Identify which cell holds the provided text, then report its [x, y] central coordinate. 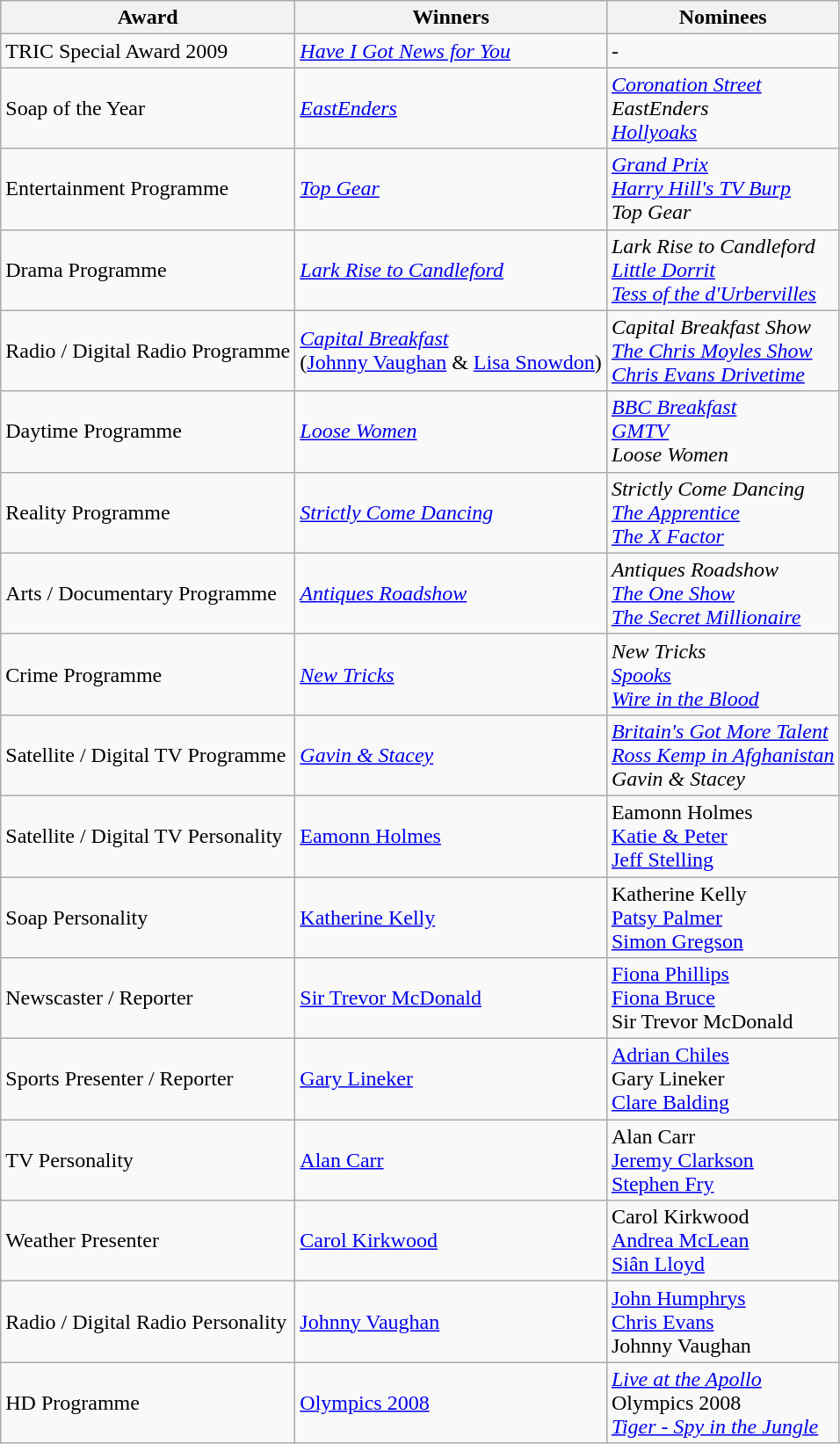
Strictly Come Dancing [452, 512]
Lark Rise to Candleford Little Dorrit Tess of the d'Urbervilles [722, 270]
Antiques Roadshow The One Show The Secret Millionaire [722, 593]
Carol Kirkwood Andrea McLean Siân Lloyd [722, 1241]
Live at the Apollo Olympics 2008 Tiger - Spy in the Jungle [722, 1403]
Strictly Come Dancing The Apprentice The X Factor [722, 512]
Lark Rise to Candleford [452, 270]
Adrian Chiles Gary Lineker Clare Balding [722, 1079]
Antiques Roadshow [452, 593]
Radio / Digital Radio Programme [148, 351]
Crime Programme [148, 674]
Coronation Street EastEnders Hollyoaks [722, 108]
Alan Carr [452, 1160]
Gavin & Stacey [452, 755]
Grand Prix Harry Hill's TV Burp Top Gear [722, 189]
Eamonn Holmes Katie & Peter Jeff Stelling [722, 836]
Have I Got News for You [452, 51]
Carol Kirkwood [452, 1241]
Reality Programme [148, 512]
HD Programme [148, 1403]
Loose Women [452, 432]
New Tricks Spooks Wire in the Blood [722, 674]
Top Gear [452, 189]
Newscaster / Reporter [148, 998]
Daytime Programme [148, 432]
Sir Trevor McDonald [452, 998]
Nominees [722, 18]
Soap Personality [148, 918]
Olympics 2008 [452, 1403]
Arts / Documentary Programme [148, 593]
Satellite / Digital TV Programme [148, 755]
Capital Breakfast Show The Chris Moyles Show Chris Evans Drivetime [722, 351]
EastEnders [452, 108]
Gary Lineker [452, 1079]
Eamonn Holmes [452, 836]
Capital Breakfast (Johnny Vaughan & Lisa Snowdon) [452, 351]
Drama Programme [148, 270]
Katherine Kelly [452, 918]
TV Personality [148, 1160]
John Humphrys Chris Evans Johnny Vaughan [722, 1322]
Fiona Phillips Fiona Bruce Sir Trevor McDonald [722, 998]
Winners [452, 18]
Britain's Got More Talent Ross Kemp in Afghanistan Gavin & Stacey [722, 755]
Weather Presenter [148, 1241]
BBC Breakfast GMTV Loose Women [722, 432]
Satellite / Digital TV Personality [148, 836]
Soap of the Year [148, 108]
Entertainment Programme [148, 189]
Sports Presenter / Reporter [148, 1079]
Award [148, 18]
- [722, 51]
New Tricks [452, 674]
Johnny Vaughan [452, 1322]
Alan Carr Jeremy Clarkson Stephen Fry [722, 1160]
TRIC Special Award 2009 [148, 51]
Radio / Digital Radio Personality [148, 1322]
Katherine Kelly Patsy Palmer Simon Gregson [722, 918]
